Return the [X, Y] coordinate for the center point of the cell that contains the specified text.  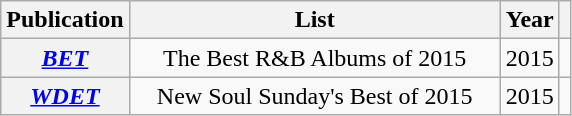
Publication [65, 20]
New Soul Sunday's Best of 2015 [314, 96]
WDET [65, 96]
List [314, 20]
BET [65, 58]
The Best R&B Albums of 2015 [314, 58]
Year [530, 20]
